Return the [x, y] coordinate for the center point of the cell that contains the specified text.  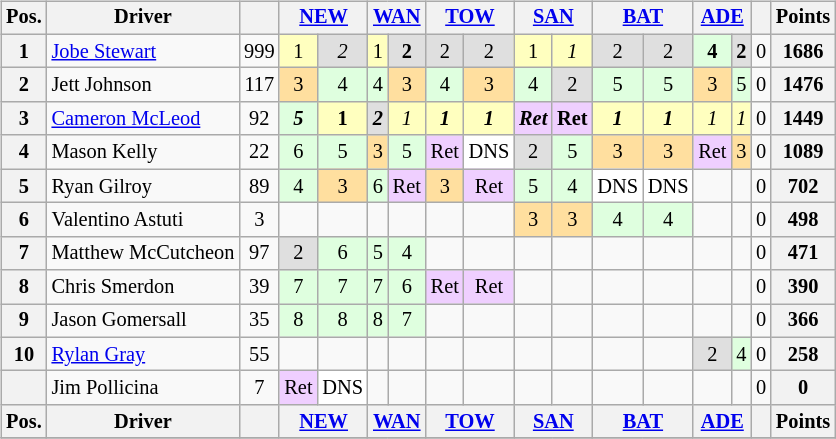
366 [803, 321]
471 [803, 253]
Rylan Gray [144, 354]
92 [259, 119]
89 [259, 186]
Matthew McCutcheon [144, 253]
390 [803, 287]
999 [259, 51]
Jett Johnson [144, 85]
22 [259, 152]
55 [259, 354]
117 [259, 85]
702 [803, 186]
35 [259, 321]
Mason Kelly [144, 152]
Valentino Astuti [144, 220]
Jobe Stewart [144, 51]
1686 [803, 51]
97 [259, 253]
Jason Gomersall [144, 321]
1476 [803, 85]
498 [803, 220]
10 [24, 354]
1089 [803, 152]
39 [259, 287]
Cameron McLeod [144, 119]
258 [803, 354]
1449 [803, 119]
Ryan Gilroy [144, 186]
Jim Pollicina [144, 388]
9 [24, 321]
Chris Smerdon [144, 287]
